Identify which cell holds the provided text, then report its (X, Y) central coordinate. 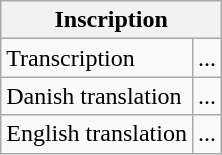
Transcription (97, 58)
Inscription (112, 20)
English translation (97, 134)
Danish translation (97, 96)
